Capture the cell that displays the provided text and extract its (x, y) central coordinate. 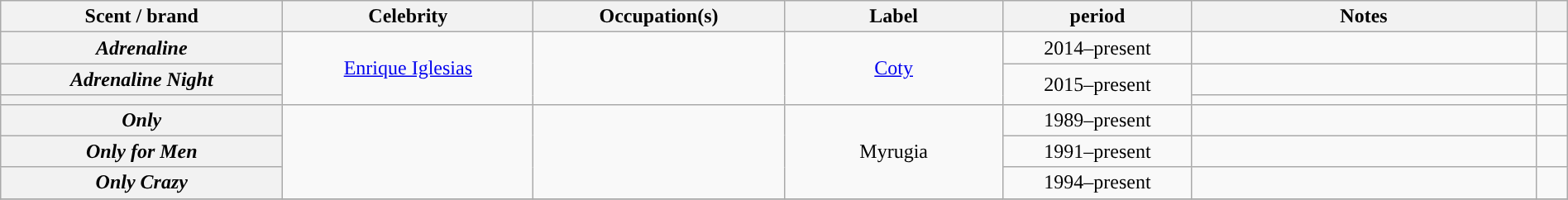
Adrenaline Night (142, 79)
Only (142, 120)
Only Crazy (142, 183)
period (1097, 17)
1989–present (1097, 120)
2015–present (1097, 84)
1991–present (1097, 151)
Label (893, 17)
Scent / brand (142, 17)
1994–present (1097, 183)
Coty (893, 68)
Celebrity (409, 17)
Occupation(s) (658, 17)
2014–present (1097, 48)
Myrugia (893, 151)
Notes (1365, 17)
Enrique Iglesias (409, 68)
Adrenaline (142, 48)
Only for Men (142, 151)
